Identify which cell holds the provided text, then report its [X, Y] central coordinate. 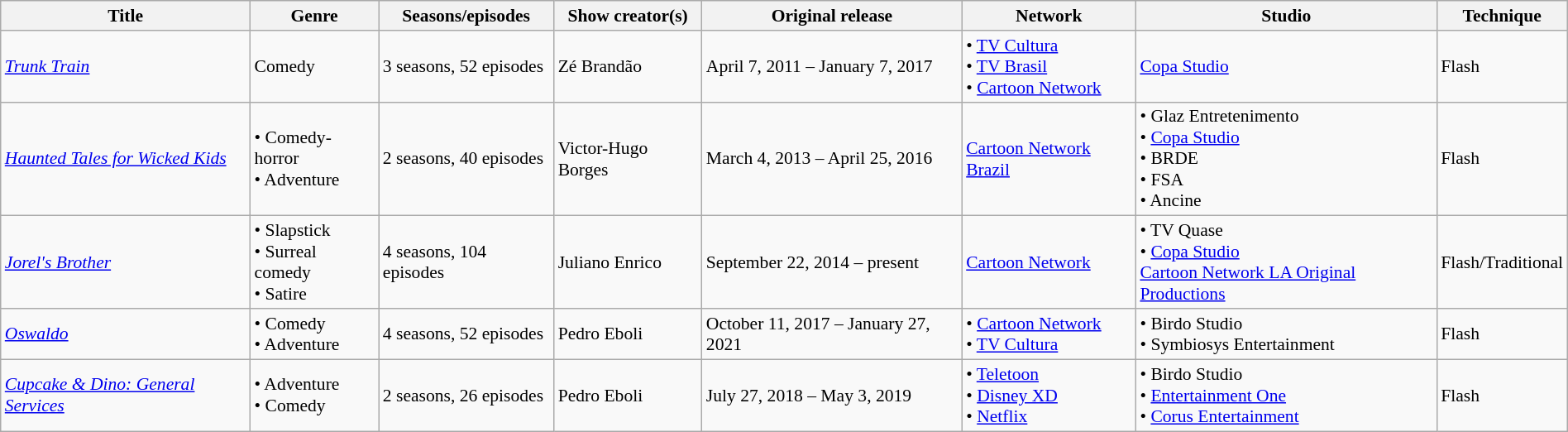
Zé Brandão [629, 66]
March 4, 2013 – April 25, 2016 [832, 159]
• TV Quase• Copa StudioCartoon Network LA Original Productions [1286, 262]
Comedy [314, 66]
Cupcake & Dino: General Services [126, 396]
Genre [314, 16]
4 seasons, 52 episodes [466, 334]
Copa Studio [1286, 66]
2 seasons, 40 episodes [466, 159]
Oswaldo [126, 334]
Studio [1286, 16]
Jorel's Brother [126, 262]
Seasons/episodes [466, 16]
3 seasons, 52 episodes [466, 66]
September 22, 2014 – present [832, 262]
Cartoon Network Brazil [1049, 159]
Show creator(s) [629, 16]
Technique [1502, 16]
• Glaz Entretenimento• Copa Studio• BRDE• FSA• Ancine [1286, 159]
2 seasons, 26 episodes [466, 396]
• Birdo Studio• Symbiosys Entertainment [1286, 334]
• Slapstick• Surreal comedy• Satire [314, 262]
Original release [832, 16]
• Comedy• Adventure [314, 334]
October 11, 2017 – January 27, 2021 [832, 334]
• Adventure• Comedy [314, 396]
Victor-Hugo Borges [629, 159]
Cartoon Network [1049, 262]
Trunk Train [126, 66]
Flash/Traditional [1502, 262]
April 7, 2011 – January 7, 2017 [832, 66]
• Comedy-horror• Adventure [314, 159]
• TV Cultura• TV Brasil• Cartoon Network [1049, 66]
4 seasons, 104 episodes [466, 262]
July 27, 2018 – May 3, 2019 [832, 396]
Title [126, 16]
Network [1049, 16]
• Teletoon• Disney XD• Netflix [1049, 396]
Juliano Enrico [629, 262]
• Cartoon Network• TV Cultura [1049, 334]
Haunted Tales for Wicked Kids [126, 159]
• Birdo Studio• Entertainment One• Corus Entertainment [1286, 396]
